Pinpoint the cell where the given text exists, returning its [x, y] midpoint coordinate. 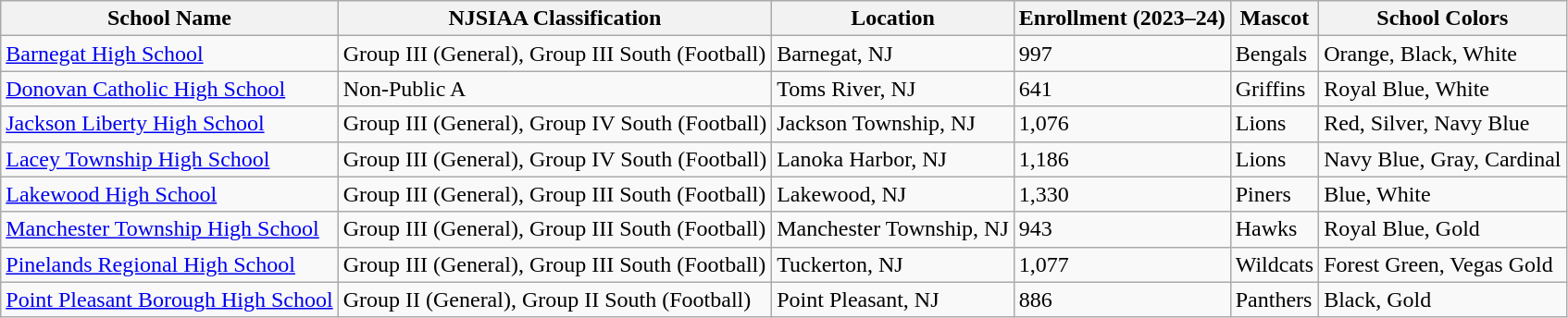
Lanoka Harbor, NJ [893, 159]
Toms River, NJ [893, 89]
1,330 [1122, 194]
Hawks [1274, 229]
Tuckerton, NJ [893, 264]
Manchester Township High School [169, 229]
997 [1122, 54]
Point Pleasant, NJ [893, 300]
Royal Blue, Gold [1442, 229]
Enrollment (2023–24) [1122, 18]
1,076 [1122, 124]
943 [1122, 229]
Griffins [1274, 89]
Navy Blue, Gray, Cardinal [1442, 159]
School Name [169, 18]
Jackson Township, NJ [893, 124]
Lacey Township High School [169, 159]
Forest Green, Vegas Gold [1442, 264]
Lakewood, NJ [893, 194]
Location [893, 18]
Jackson Liberty High School [169, 124]
Non-Public A [555, 89]
Piners [1274, 194]
Pinelands Regional High School [169, 264]
Barnegat High School [169, 54]
School Colors [1442, 18]
1,186 [1122, 159]
Royal Blue, White [1442, 89]
Wildcats [1274, 264]
Group II (General), Group II South (Football) [555, 300]
Black, Gold [1442, 300]
Lakewood High School [169, 194]
886 [1122, 300]
641 [1122, 89]
1,077 [1122, 264]
Panthers [1274, 300]
Bengals [1274, 54]
Point Pleasant Borough High School [169, 300]
Donovan Catholic High School [169, 89]
NJSIAA Classification [555, 18]
Red, Silver, Navy Blue [1442, 124]
Orange, Black, White [1442, 54]
Manchester Township, NJ [893, 229]
Barnegat, NJ [893, 54]
Blue, White [1442, 194]
Mascot [1274, 18]
